Search for the cell housing the specified text and yield its (X, Y) center coordinate. 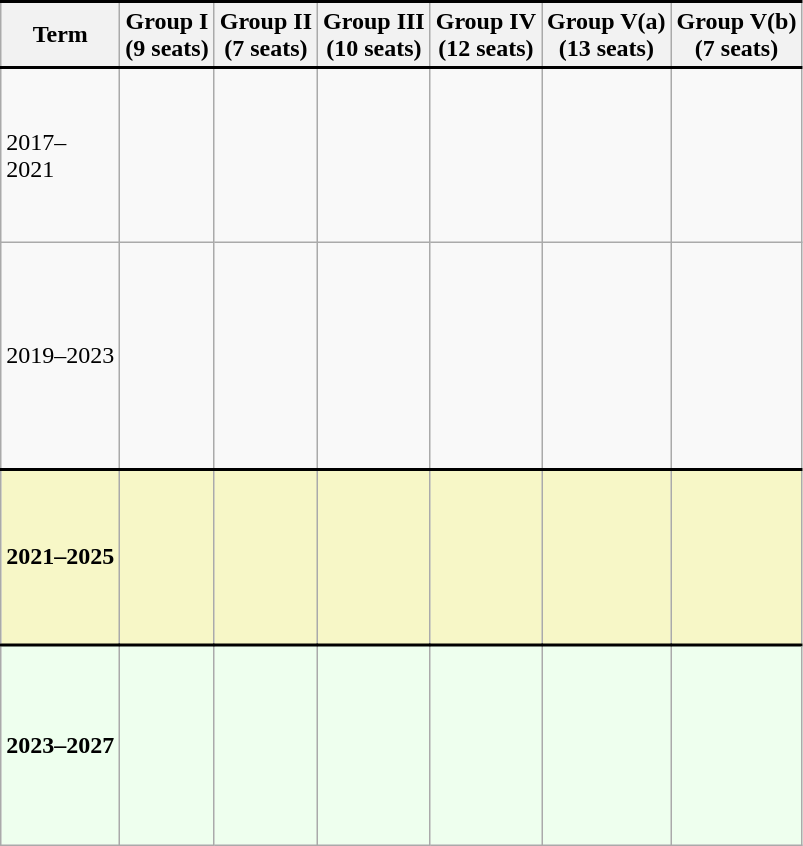
Group II (7 seats) (266, 36)
2017–2021 (60, 155)
Group III (10 seats) (374, 36)
Term (60, 36)
Group V(a) (13 seats) (607, 36)
2019–2023 (60, 356)
Group V(b) (7 seats) (736, 36)
Group IV (12 seats) (486, 36)
Group I (9 seats) (167, 36)
2021–2025 (60, 558)
2023–2027 (60, 744)
